Search for the cell housing the specified text and yield its (x, y) center coordinate. 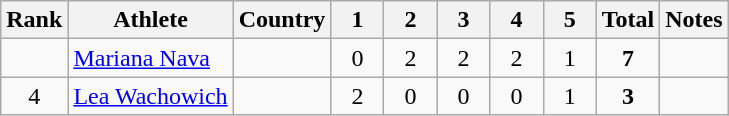
5 (570, 20)
Mariana Nava (150, 58)
Athlete (150, 20)
Rank (34, 20)
Lea Wachowich (150, 96)
Total (628, 20)
Notes (694, 20)
Country (282, 20)
7 (628, 58)
